Detect which cell encompasses the target text, then output its [x, y] center coordinate. 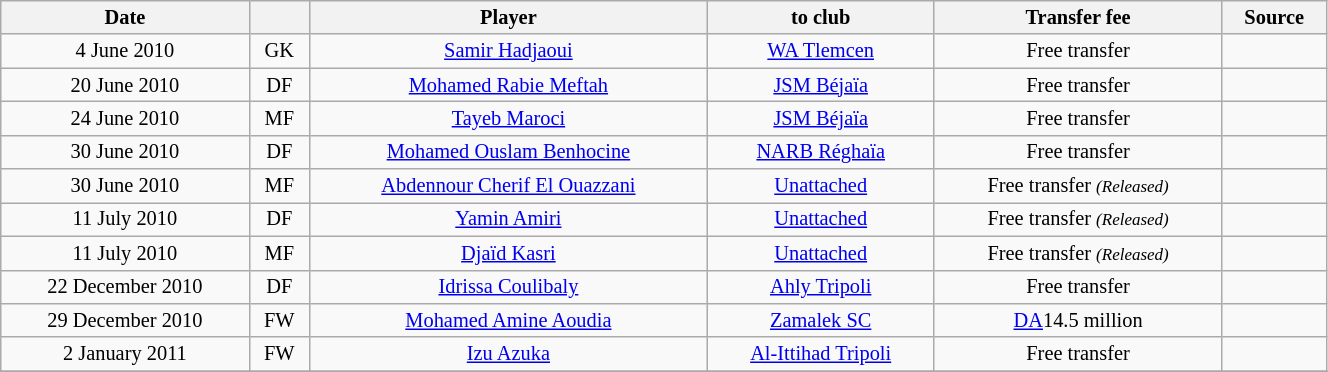
20 June 2010 [125, 85]
Player [509, 17]
22 December 2010 [125, 287]
Samir Hadjaoui [509, 51]
DA14.5 million [1078, 320]
Al-Ittihad Tripoli [820, 354]
24 June 2010 [125, 118]
NARB Réghaïa [820, 152]
Djaïd Kasri [509, 253]
Zamalek SC [820, 320]
GK [280, 51]
WA Tlemcen [820, 51]
Idrissa Coulibaly [509, 287]
Transfer fee [1078, 17]
2 January 2011 [125, 354]
Yamin Amiri [509, 219]
Mohamed Ouslam Benhocine [509, 152]
Izu Azuka [509, 354]
Mohamed Amine Aoudia [509, 320]
Source [1274, 17]
to club [820, 17]
Ahly Tripoli [820, 287]
4 June 2010 [125, 51]
Date [125, 17]
Tayeb Maroci [509, 118]
Mohamed Rabie Meftah [509, 85]
Abdennour Cherif El Ouazzani [509, 186]
29 December 2010 [125, 320]
